Scan for the cell matching the given text and deliver its [x, y] coordinate at center. 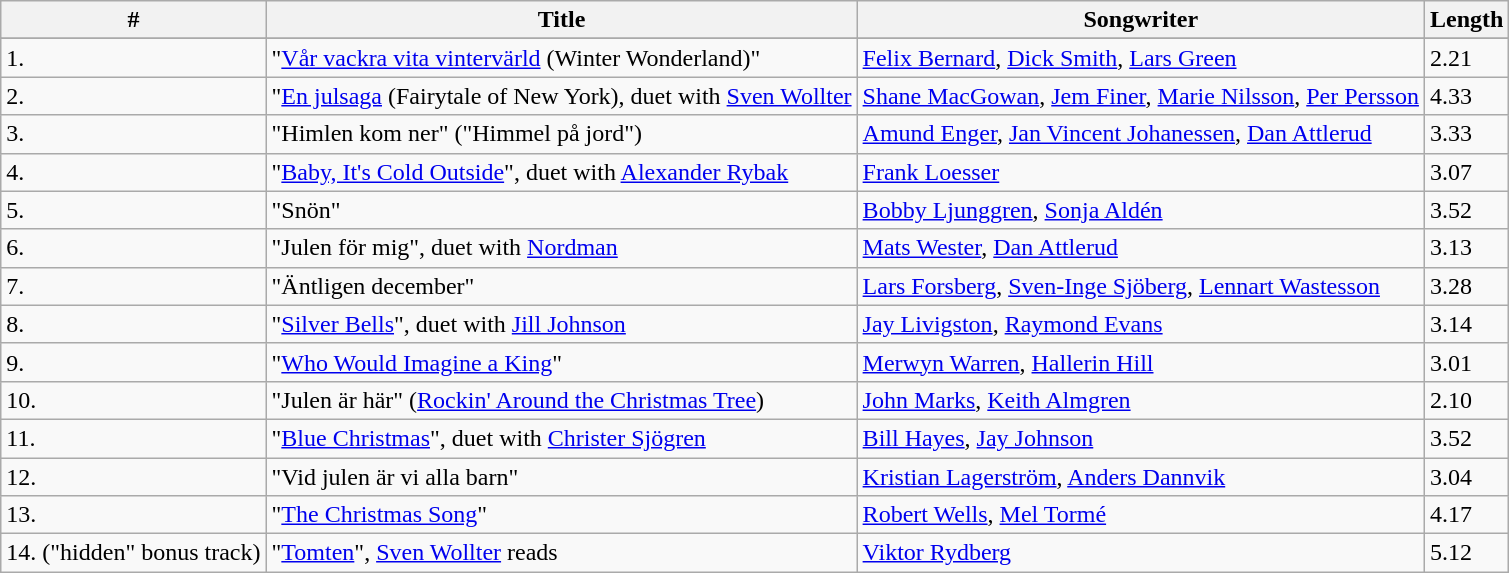
Robert Wells, Mel Tormé [1140, 515]
4.17 [1466, 515]
13. [134, 515]
Merwyn Warren, Hallerin Hill [1140, 362]
Amund Enger, Jan Vincent Johanessen, Dan Attlerud [1140, 134]
11. [134, 438]
"Tomten", Sven Wollter reads [562, 553]
Length [1466, 20]
"Snön" [562, 210]
2.21 [1466, 58]
Frank Loesser [1140, 172]
"The Christmas Song" [562, 515]
4. [134, 172]
"Vår vackra vita vintervärld (Winter Wonderland)" [562, 58]
4.33 [1466, 96]
"En julsaga (Fairytale of New York), duet with Sven Wollter [562, 96]
"Julen är här" (Rockin' Around the Christmas Tree) [562, 400]
2.10 [1466, 400]
2. [134, 96]
Jay Livigston, Raymond Evans [1140, 324]
6. [134, 248]
9. [134, 362]
Shane MacGowan, Jem Finer, Marie Nilsson, Per Persson [1140, 96]
1. [134, 58]
"Julen för mig", duet with Nordman [562, 248]
John Marks, Keith Almgren [1140, 400]
3.33 [1466, 134]
3.04 [1466, 477]
3.13 [1466, 248]
"Baby, It's Cold Outside", duet with Alexander Rybak [562, 172]
5.12 [1466, 553]
Mats Wester, Dan Attlerud [1140, 248]
"Who Would Imagine a King" [562, 362]
Kristian Lagerström, Anders Dannvik [1140, 477]
14. ("hidden" bonus track) [134, 553]
12. [134, 477]
7. [134, 286]
Songwriter [1140, 20]
3.07 [1466, 172]
10. [134, 400]
Bill Hayes, Jay Johnson [1140, 438]
Lars Forsberg, Sven-Inge Sjöberg, Lennart Wastesson [1140, 286]
Viktor Rydberg [1140, 553]
Bobby Ljunggren, Sonja Aldén [1140, 210]
Felix Bernard, Dick Smith, Lars Green [1140, 58]
Title [562, 20]
3.28 [1466, 286]
3. [134, 134]
# [134, 20]
8. [134, 324]
"Blue Christmas", duet with Christer Sjögren [562, 438]
5. [134, 210]
"Silver Bells", duet with Jill Johnson [562, 324]
3.01 [1466, 362]
"Äntligen december" [562, 286]
"Vid julen är vi alla barn" [562, 477]
3.14 [1466, 324]
"Himlen kom ner" ("Himmel på jord") [562, 134]
